Pinpoint the cell where the given text exists, returning its [X, Y] midpoint coordinate. 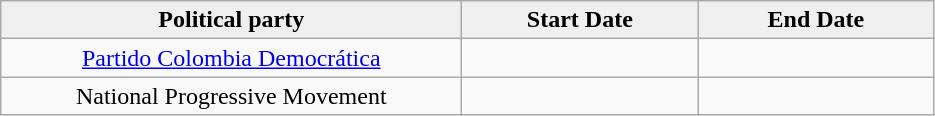
Political party [232, 20]
Partido Colombia Democrática [232, 58]
End Date [816, 20]
National Progressive Movement [232, 96]
Start Date [580, 20]
